Find where the given text appears and provide that cell's center as (x, y) coordinate. 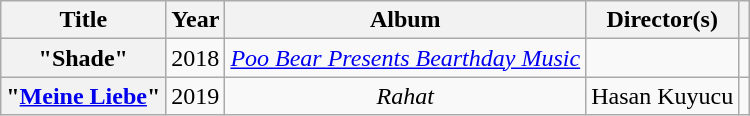
"Meine Liebe" (84, 96)
2019 (196, 96)
Album (406, 20)
Poo Bear Presents Bearthday Music (406, 58)
2018 (196, 58)
Title (84, 20)
Director(s) (662, 20)
Rahat (406, 96)
"Shade" (84, 58)
Year (196, 20)
Hasan Kuyucu (662, 96)
